Pinpoint the cell where the given text exists, returning its (X, Y) midpoint coordinate. 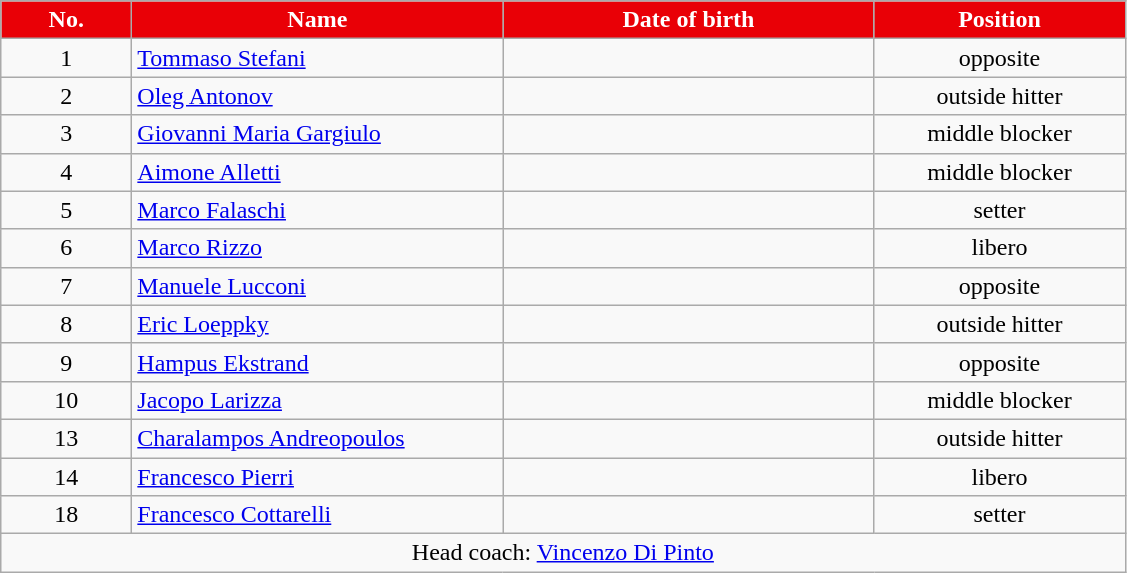
8 (66, 324)
14 (66, 477)
Name (318, 20)
Francesco Pierri (318, 477)
Marco Rizzo (318, 248)
Jacopo Larizza (318, 400)
Giovanni Maria Gargiulo (318, 134)
Aimone Alletti (318, 172)
18 (66, 515)
7 (66, 286)
Date of birth (688, 20)
4 (66, 172)
Marco Falaschi (318, 210)
Eric Loeppky (318, 324)
13 (66, 438)
Charalampos Andreopoulos (318, 438)
No. (66, 20)
3 (66, 134)
Tommaso Stefani (318, 58)
5 (66, 210)
Position (1000, 20)
9 (66, 362)
Oleg Antonov (318, 96)
1 (66, 58)
6 (66, 248)
Head coach: Vincenzo Di Pinto (563, 553)
Francesco Cottarelli (318, 515)
Manuele Lucconi (318, 286)
10 (66, 400)
2 (66, 96)
Hampus Ekstrand (318, 362)
